Detect which cell encompasses the target text, then output its [X, Y] center coordinate. 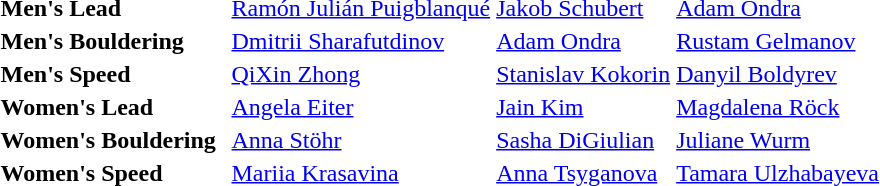
Anna Stöhr [361, 140]
Dmitrii Sharafutdinov [361, 41]
Sasha DiGiulian [584, 140]
Stanislav Kokorin [584, 74]
QiXin Zhong [361, 74]
Adam Ondra [584, 41]
Jain Kim [584, 107]
Angela Eiter [361, 107]
